Return the [X, Y] coordinate for the center point of the cell that contains the specified text.  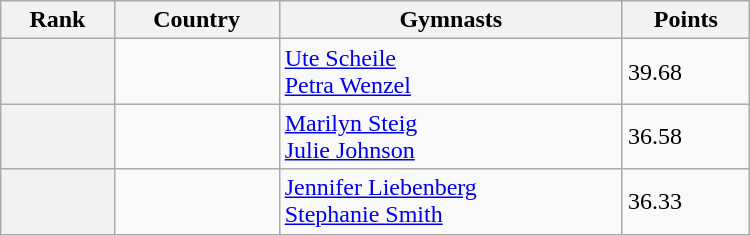
36.58 [686, 136]
36.33 [686, 202]
Points [686, 20]
Marilyn Steig Julie Johnson [450, 136]
Jennifer Liebenberg Stephanie Smith [450, 202]
Rank [58, 20]
39.68 [686, 72]
Ute Scheile Petra Wenzel [450, 72]
Gymnasts [450, 20]
Country [196, 20]
